Capture the cell that displays the provided text and extract its [X, Y] central coordinate. 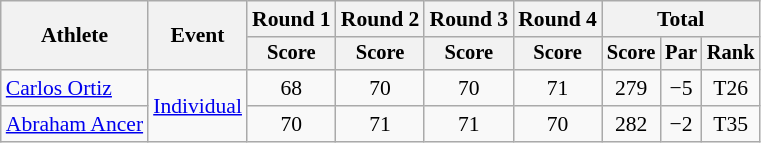
T35 [731, 124]
Par [681, 54]
Carlos Ortiz [74, 88]
Abraham Ancer [74, 124]
Round 2 [380, 19]
282 [631, 124]
Round 4 [558, 19]
Rank [731, 54]
Athlete [74, 36]
Round 1 [292, 19]
Individual [198, 106]
−2 [681, 124]
68 [292, 88]
Round 3 [468, 19]
−5 [681, 88]
T26 [731, 88]
279 [631, 88]
Event [198, 36]
Total [681, 19]
